Determine the (x, y) coordinate at the center of the cell enclosing the given text.  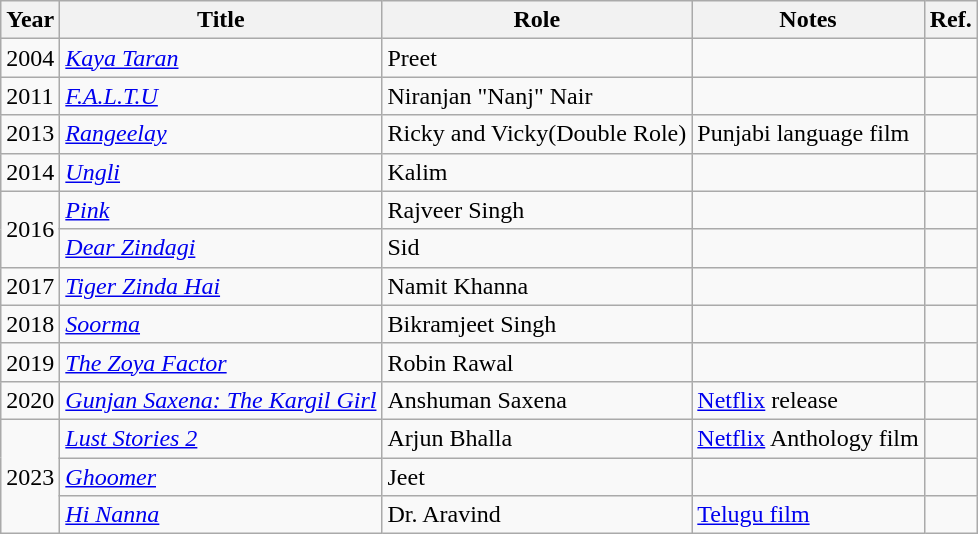
Role (537, 20)
Hi Nanna (221, 515)
2023 (30, 476)
2019 (30, 362)
2016 (30, 229)
Ref. (950, 20)
Kalim (537, 172)
Gunjan Saxena: The Kargil Girl (221, 400)
Punjabi language film (808, 134)
Ghoomer (221, 477)
Anshuman Saxena (537, 400)
Telugu film (808, 515)
2011 (30, 96)
Sid (537, 248)
Ungli (221, 172)
Netflix Anthology film (808, 438)
The Zoya Factor (221, 362)
Arjun Bhalla (537, 438)
Year (30, 20)
F.A.L.T.U (221, 96)
Bikramjeet Singh (537, 324)
Preet (537, 58)
Rangeelay (221, 134)
Kaya Taran (221, 58)
Namit Khanna (537, 286)
Jeet (537, 477)
2020 (30, 400)
Rajveer Singh (537, 210)
Netflix release (808, 400)
Soorma (221, 324)
Title (221, 20)
2013 (30, 134)
Dr. Aravind (537, 515)
Niranjan "Nanj" Nair (537, 96)
Ricky and Vicky(Double Role) (537, 134)
Lust Stories 2 (221, 438)
2017 (30, 286)
2014 (30, 172)
Notes (808, 20)
Pink (221, 210)
Robin Rawal (537, 362)
2004 (30, 58)
2018 (30, 324)
Dear Zindagi (221, 248)
Tiger Zinda Hai (221, 286)
